Provide the (X, Y) coordinate of the cell's center where the given text is located.  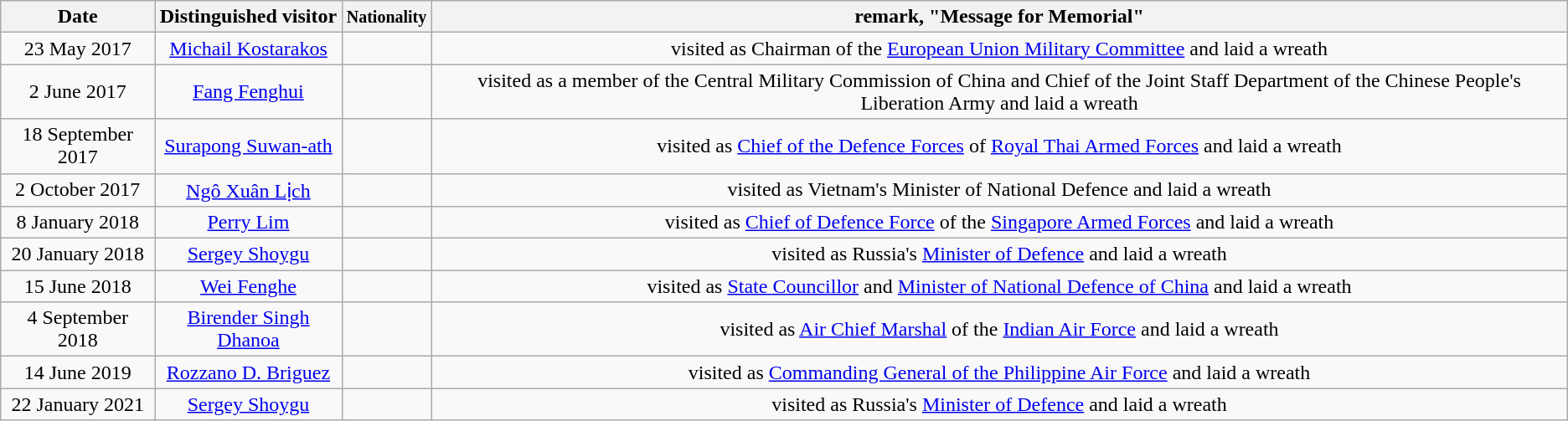
14 June 2019 (78, 372)
4 September 2018 (78, 330)
Fang Fenghui (249, 92)
Nationality (387, 17)
Michail Kostarakos (249, 49)
15 June 2018 (78, 286)
visited as Commanding General of the Philippine Air Force and laid a wreath (999, 372)
23 May 2017 (78, 49)
visited as Chairman of the European Union Military Committee and laid a wreath (999, 49)
visited as Vietnam's Minister of National Defence and laid a wreath (999, 190)
Wei Fenghe (249, 286)
2 October 2017 (78, 190)
Date (78, 17)
visited as Air Chief Marshal of the Indian Air Force and laid a wreath (999, 330)
Perry Lim (249, 223)
8 January 2018 (78, 223)
Distinguished visitor (249, 17)
Rozzano D. Briguez (249, 372)
Birender Singh Dhanoa (249, 330)
Surapong Suwan-ath (249, 146)
20 January 2018 (78, 254)
visited as Chief of the Defence Forces of Royal Thai Armed Forces and laid a wreath (999, 146)
visited as Chief of Defence Force of the Singapore Armed Forces and laid a wreath (999, 223)
22 January 2021 (78, 404)
2 June 2017 (78, 92)
Ngô Xuân Lịch (249, 190)
remark, "Message for Memorial" (999, 17)
18 September 2017 (78, 146)
visited as State Councillor and Minister of National Defence of China and laid a wreath (999, 286)
